Return the (x, y) coordinate for the center point of the cell that contains the specified text.  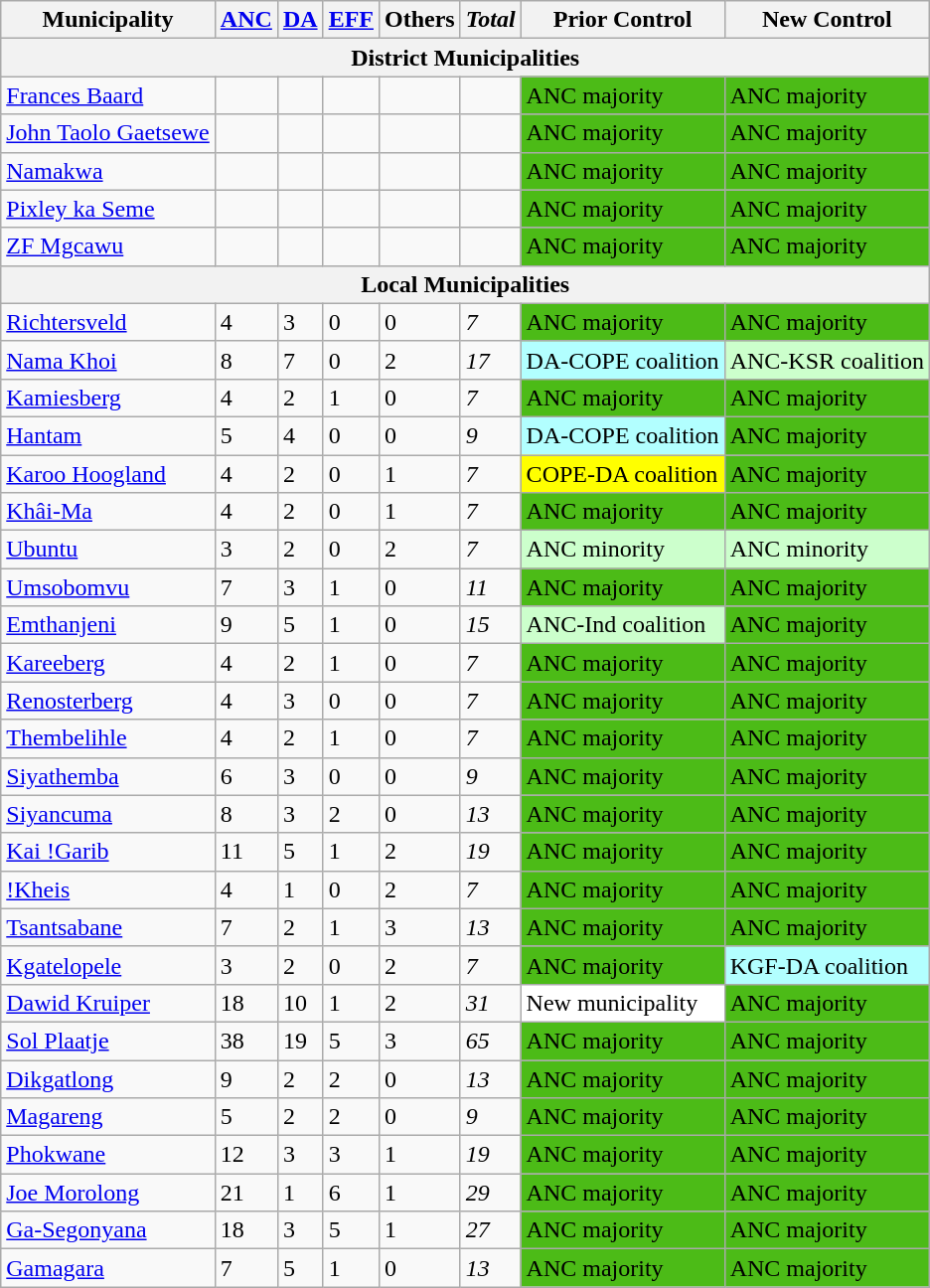
ANC (246, 20)
Municipality (108, 20)
ZF Mgcawu (108, 246)
Ubuntu (108, 550)
21 (246, 1193)
15 (491, 625)
Dawid Kruiper (108, 1003)
Hantam (108, 435)
Local Municipalities (465, 284)
Thembelihle (108, 738)
Emthanjeni (108, 625)
New Control (827, 20)
Nama Khoi (108, 360)
New municipality (622, 1003)
Prior Control (622, 20)
Dikgatlong (108, 1078)
District Municipalities (465, 58)
Ga-Segonyana (108, 1230)
Khâi-Ma (108, 512)
Siyancuma (108, 814)
Joe Morolong (108, 1193)
Kgatelopele (108, 965)
Magareng (108, 1117)
12 (246, 1155)
29 (491, 1193)
ANC-Ind coalition (622, 625)
Umsobomvu (108, 587)
John Taolo Gaetsewe (108, 133)
Kareeberg (108, 663)
Kamiesberg (108, 398)
38 (246, 1041)
Tsantsabane (108, 927)
Pixley ka Seme (108, 209)
Others (419, 20)
Siyathemba (108, 776)
Karoo Hoogland (108, 474)
Total (491, 20)
65 (491, 1041)
EFF (351, 20)
DA (300, 20)
10 (300, 1003)
KGF-DA coalition (827, 965)
Gamagara (108, 1268)
Richtersveld (108, 322)
Sol Plaatje (108, 1041)
Kai !Garib (108, 852)
Namakwa (108, 171)
Frances Baard (108, 95)
31 (491, 1003)
17 (491, 360)
Renosterberg (108, 701)
27 (491, 1230)
Phokwane (108, 1155)
!Kheis (108, 889)
COPE-DA coalition (622, 474)
ANC-KSR coalition (827, 360)
